Extract the [x, y] coordinate from the center of the cell holding the provided text.  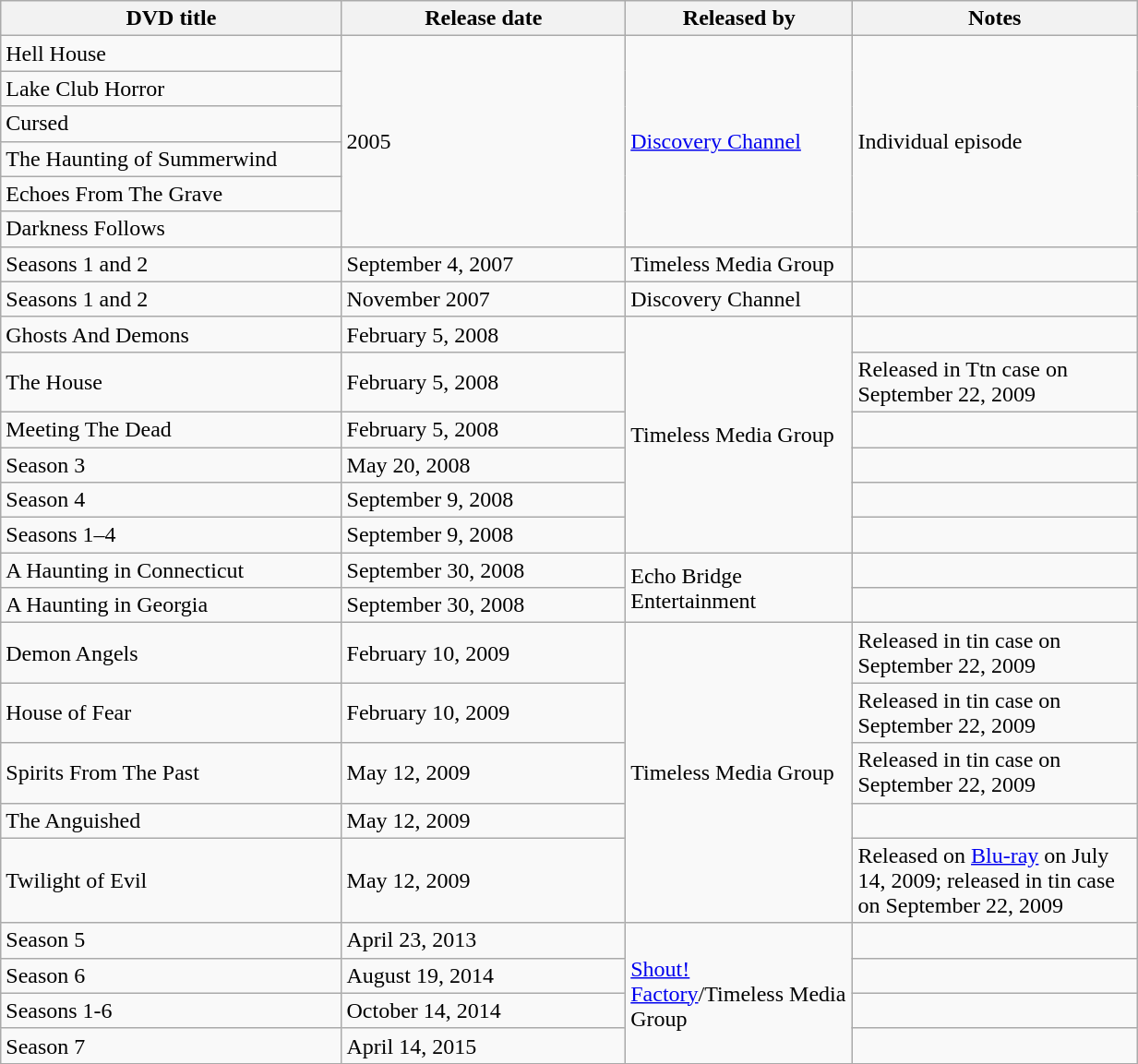
Release date [484, 18]
The Anguished [172, 820]
Shout! Factory/Timeless Media Group [739, 993]
Spirits From The Past [172, 773]
The Haunting of Summerwind [172, 159]
Season 7 [172, 1046]
Individual episode [995, 141]
April 14, 2015 [484, 1046]
Echoes From The Grave [172, 194]
A Haunting in Connecticut [172, 570]
September 4, 2007 [484, 264]
Season 6 [172, 975]
Lake Club Horror [172, 89]
The House [172, 382]
Season 3 [172, 464]
November 2007 [484, 299]
Released on Blu-ray on July 14, 2009; released in tin case on September 22, 2009 [995, 880]
Echo Bridge Entertainment [739, 588]
Twilight of Evil [172, 880]
DVD title [172, 18]
Season 5 [172, 940]
Darkness Follows [172, 229]
April 23, 2013 [484, 940]
Cursed [172, 124]
Ghosts And Demons [172, 334]
Released in Ttn case on September 22, 2009 [995, 382]
2005 [484, 141]
Notes [995, 18]
October 14, 2014 [484, 1010]
Demon Angels [172, 653]
House of Fear [172, 712]
Seasons 1–4 [172, 535]
August 19, 2014 [484, 975]
Hell House [172, 54]
Released by [739, 18]
Seasons 1-6 [172, 1010]
Meeting The Dead [172, 429]
Season 4 [172, 500]
A Haunting in Georgia [172, 605]
May 20, 2008 [484, 464]
